Output the [X, Y] coordinate of the center of the cell containing the given text.  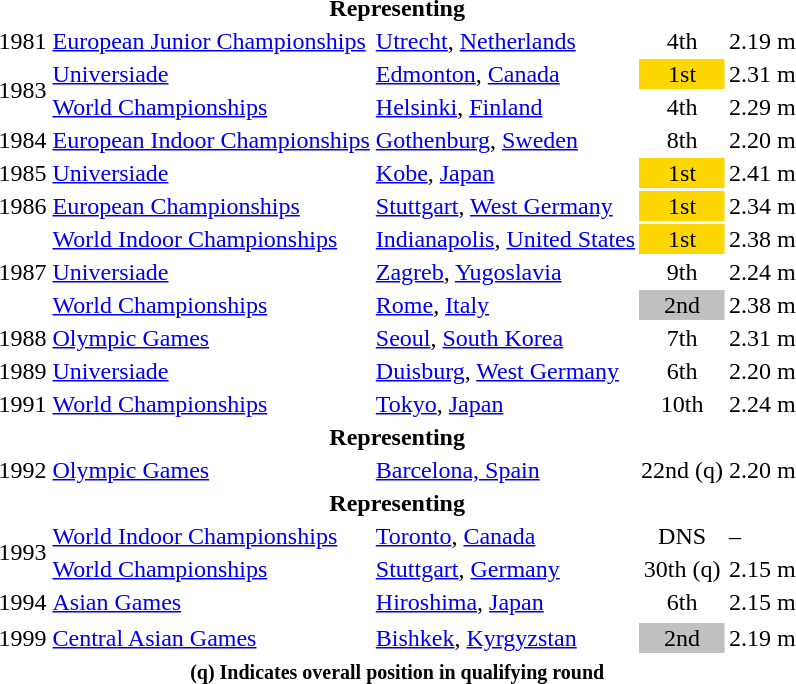
European Indoor Championships [211, 140]
Tokyo, Japan [505, 404]
7th [682, 338]
Indianapolis, United States [505, 239]
Edmonton, Canada [505, 74]
Seoul, South Korea [505, 338]
Utrecht, Netherlands [505, 41]
8th [682, 140]
Zagreb, Yugoslavia [505, 272]
Duisburg, West Germany [505, 371]
Central Asian Games [211, 638]
European Junior Championships [211, 41]
Stuttgart, West Germany [505, 206]
Rome, Italy [505, 305]
Barcelona, Spain [505, 470]
9th [682, 272]
Helsinki, Finland [505, 107]
Toronto, Canada [505, 536]
10th [682, 404]
Kobe, Japan [505, 173]
30th (q) [682, 569]
European Championships [211, 206]
DNS [682, 536]
Gothenburg, Sweden [505, 140]
22nd (q) [682, 470]
Stuttgart, Germany [505, 569]
Asian Games [211, 602]
Hiroshima, Japan [505, 602]
Bishkek, Kyrgyzstan [505, 638]
